Find where the given text appears and provide that cell's center as [X, Y] coordinate. 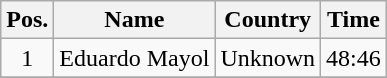
1 [28, 58]
Time [354, 20]
Unknown [268, 58]
Pos. [28, 20]
Country [268, 20]
Name [134, 20]
48:46 [354, 58]
Eduardo Mayol [134, 58]
